Extract the (x, y) coordinate from the center of the cell holding the provided text.  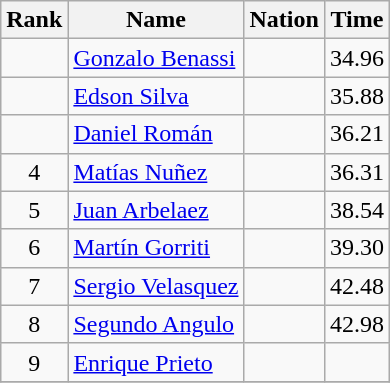
Juan Arbelaez (156, 210)
Nation (284, 20)
42.98 (356, 324)
Matías Nuñez (156, 172)
5 (34, 210)
Rank (34, 20)
34.96 (356, 58)
39.30 (356, 248)
36.21 (356, 134)
7 (34, 286)
Sergio Velasquez (156, 286)
6 (34, 248)
Edson Silva (156, 96)
9 (34, 362)
Name (156, 20)
Time (356, 20)
4 (34, 172)
36.31 (356, 172)
42.48 (356, 286)
Enrique Prieto (156, 362)
Martín Gorriti (156, 248)
8 (34, 324)
Daniel Román (156, 134)
38.54 (356, 210)
Gonzalo Benassi (156, 58)
35.88 (356, 96)
Segundo Angulo (156, 324)
